Determine the (X, Y) coordinate at the center of the cell enclosing the given text.  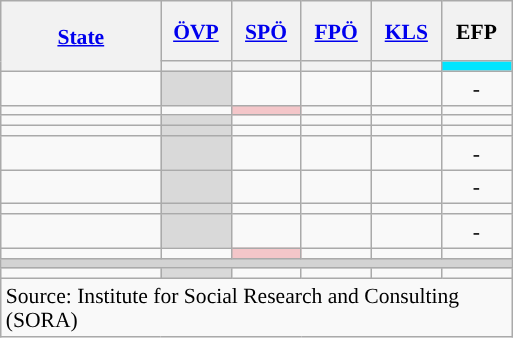
Source: Institute for Social Research and Consulting (SORA) (256, 308)
FPÖ (336, 31)
SPÖ (266, 31)
ÖVP (196, 31)
KLS (406, 31)
EFP (476, 31)
State (81, 36)
